Output the (x, y) coordinate of the center of the cell containing the given text.  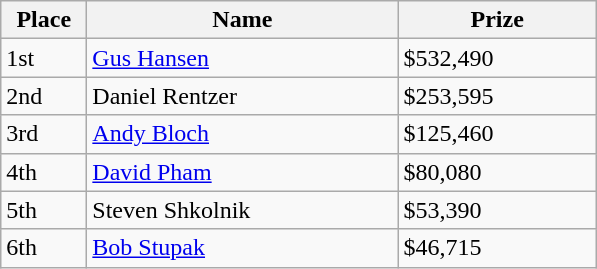
Bob Stupak (242, 248)
Gus Hansen (242, 58)
Steven Shkolnik (242, 210)
$80,080 (498, 172)
$125,460 (498, 134)
$253,595 (498, 96)
$46,715 (498, 248)
1st (44, 58)
$53,390 (498, 210)
6th (44, 248)
Daniel Rentzer (242, 96)
3rd (44, 134)
Place (44, 20)
$532,490 (498, 58)
Prize (498, 20)
David Pham (242, 172)
5th (44, 210)
Andy Bloch (242, 134)
2nd (44, 96)
4th (44, 172)
Name (242, 20)
